Return [x, y] of the center of cell containing provided text 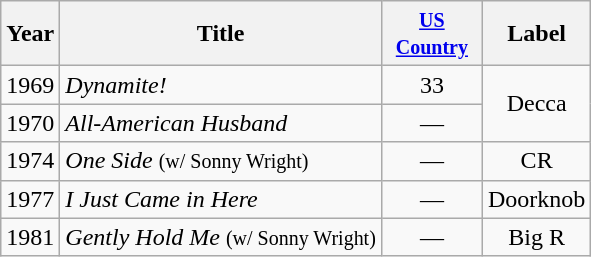
Decca [536, 104]
US Country [432, 34]
I Just Came in Here [221, 199]
One Side (w/ Sonny Wright) [221, 161]
1977 [30, 199]
33 [432, 85]
Dynamite! [221, 85]
Year [30, 34]
1970 [30, 123]
1969 [30, 85]
All-American Husband [221, 123]
Label [536, 34]
1981 [30, 237]
Doorknob [536, 199]
CR [536, 161]
Gently Hold Me (w/ Sonny Wright) [221, 237]
Title [221, 34]
1974 [30, 161]
Big R [536, 237]
